For the text-containing cell, return its midpoint in [x, y] coordinate format. 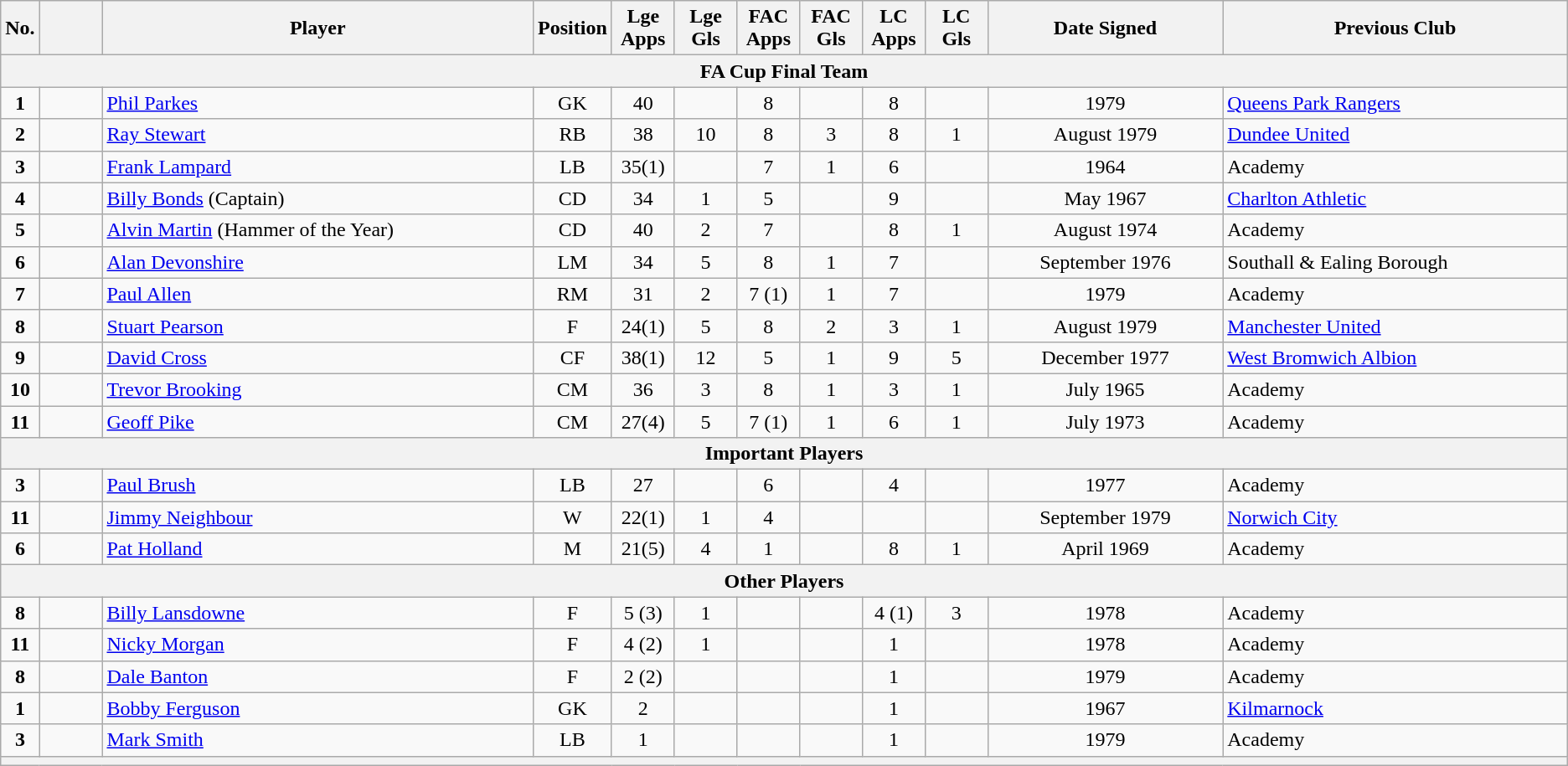
21(5) [643, 549]
1977 [1106, 486]
David Cross [318, 357]
38(1) [643, 357]
Geoff Pike [318, 421]
Player [318, 28]
22(1) [643, 517]
Phil Parkes [318, 103]
1967 [1106, 708]
Lge Gls [705, 28]
24(1) [643, 326]
Bobby Ferguson [318, 708]
May 1967 [1106, 198]
Stuart Pearson [318, 326]
September 1976 [1106, 262]
Other Players [784, 581]
Kilmarnock [1395, 708]
Pat Holland [318, 549]
West Bromwich Albion [1395, 357]
Dale Banton [318, 676]
Manchester United [1395, 326]
12 [705, 357]
Lge Apps [643, 28]
No. [20, 28]
September 1979 [1106, 517]
December 1977 [1106, 357]
FAC Gls [831, 28]
Southall & Ealing Borough [1395, 262]
Norwich City [1395, 517]
Queens Park Rangers [1395, 103]
31 [643, 294]
4 (2) [643, 645]
Frank Lampard [318, 167]
M [573, 549]
Date Signed [1106, 28]
LC Gls [957, 28]
Nicky Morgan [318, 645]
Alvin Martin (Hammer of the Year) [318, 230]
Charlton Athletic [1395, 198]
LC Apps [895, 28]
27(4) [643, 421]
Billy Bonds (Captain) [318, 198]
April 1969 [1106, 549]
4 (1) [895, 613]
Important Players [784, 454]
Trevor Brooking [318, 389]
FA Cup Final Team [784, 71]
FAC Apps [769, 28]
2 (2) [643, 676]
Billy Lansdowne [318, 613]
Position [573, 28]
LM [573, 262]
July 1965 [1106, 389]
Alan Devonshire [318, 262]
August 1974 [1106, 230]
35(1) [643, 167]
27 [643, 486]
36 [643, 389]
W [573, 517]
RB [573, 135]
Previous Club [1395, 28]
July 1973 [1106, 421]
Ray Stewart [318, 135]
38 [643, 135]
Jimmy Neighbour [318, 517]
CF [573, 357]
RM [573, 294]
Paul Allen [318, 294]
1964 [1106, 167]
Paul Brush [318, 486]
Dundee United [1395, 135]
Mark Smith [318, 740]
5 (3) [643, 613]
